For the text-containing cell, return its midpoint in (x, y) coordinate format. 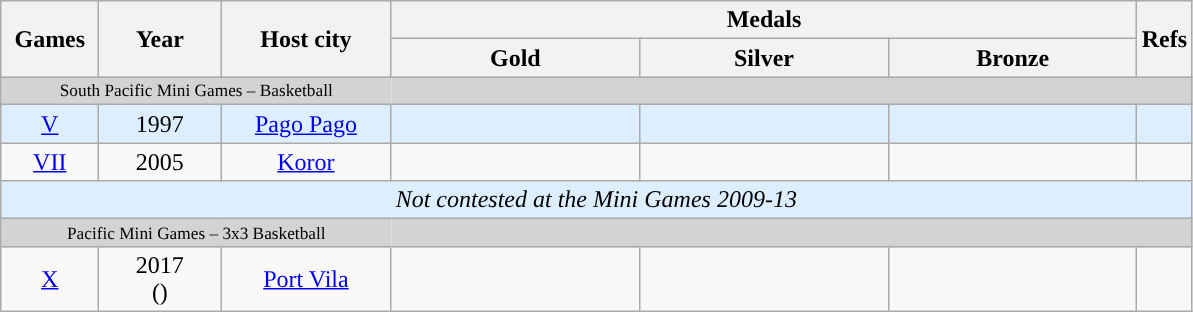
South Pacific Mini Games – Basketball (196, 91)
Host city (306, 39)
VII (50, 162)
X (50, 280)
Pacific Mini Games – 3x3 Basketball (196, 233)
1997 (160, 124)
Year (160, 39)
Medals (764, 20)
2005 (160, 162)
Refs (1164, 39)
Games (50, 39)
V (50, 124)
Gold (516, 58)
2017 () (160, 280)
Silver (764, 58)
Koror (306, 162)
Port Vila (306, 280)
Pago Pago (306, 124)
Bronze (1012, 58)
Not contested at the Mini Games 2009-13 (596, 200)
